Locate the cell with the specified text and output its [X, Y] center coordinate. 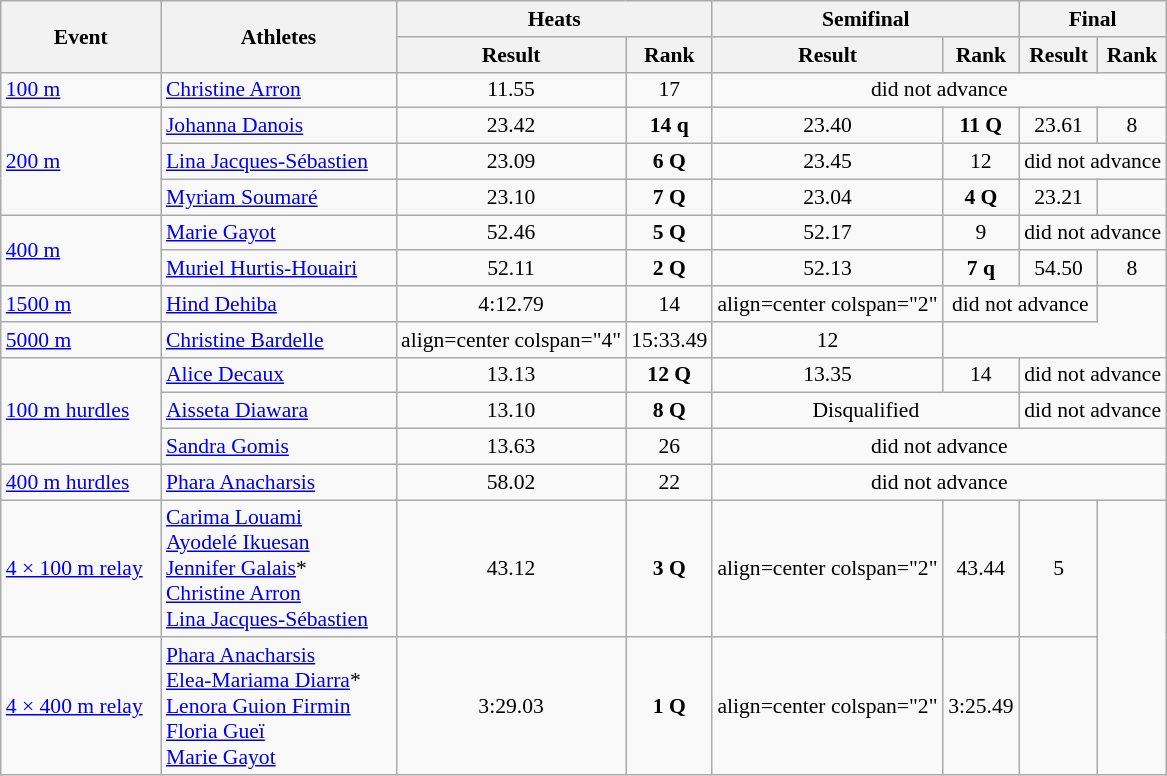
Phara AnacharsisElea-Mariama Diarra*Lenora Guion FirminFloria GueïMarie Gayot [278, 707]
1500 m [81, 304]
23.21 [1058, 197]
Christine Bardelle [278, 340]
11 Q [982, 126]
14 q [669, 126]
11.55 [511, 90]
Semifinal [866, 19]
1 Q [669, 707]
Event [81, 36]
Sandra Gomis [278, 447]
Muriel Hurtis-Houairi [278, 269]
54.50 [1058, 269]
Phara Anacharsis [278, 482]
4 Q [982, 197]
23.40 [827, 126]
Aisseta Diawara [278, 411]
23.04 [827, 197]
3:25.49 [982, 707]
43.44 [982, 569]
5 [1058, 569]
5 Q [669, 233]
4:12.79 [511, 304]
400 m hurdles [81, 482]
23.10 [511, 197]
7 Q [669, 197]
23.09 [511, 162]
12 Q [669, 375]
22 [669, 482]
100 m hurdles [81, 410]
3 Q [669, 569]
13.13 [511, 375]
52.11 [511, 269]
52.46 [511, 233]
4 × 400 m relay [81, 707]
52.17 [827, 233]
100 m [81, 90]
17 [669, 90]
Christine Arron [278, 90]
52.13 [827, 269]
Disqualified [866, 411]
2 Q [669, 269]
400 m [81, 250]
23.42 [511, 126]
Carima LouamiAyodelé IkuesanJennifer Galais*Christine ArronLina Jacques-Sébastien [278, 569]
Lina Jacques-Sébastien [278, 162]
58.02 [511, 482]
13.35 [827, 375]
13.63 [511, 447]
Hind Dehiba [278, 304]
26 [669, 447]
Final [1092, 19]
Alice Decaux [278, 375]
8 Q [669, 411]
align=center colspan="4" [511, 340]
Heats [554, 19]
6 Q [669, 162]
15:33.49 [669, 340]
Johanna Danois [278, 126]
9 [982, 233]
23.45 [827, 162]
43.12 [511, 569]
23.61 [1058, 126]
7 q [982, 269]
200 m [81, 162]
3:29.03 [511, 707]
13.10 [511, 411]
Myriam Soumaré [278, 197]
Athletes [278, 36]
4 × 100 m relay [81, 569]
5000 m [81, 340]
Marie Gayot [278, 233]
